Find where the given text appears and provide that cell's center as [x, y] coordinate. 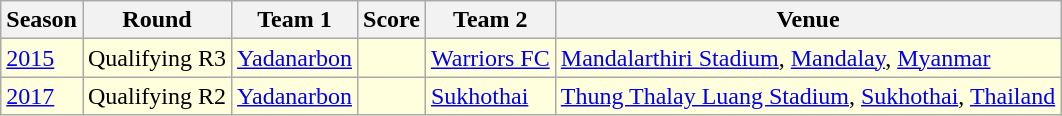
Sukhothai [490, 96]
Qualifying R2 [156, 96]
Qualifying R3 [156, 58]
2017 [42, 96]
Round [156, 20]
Venue [808, 20]
2015 [42, 58]
Mandalarthiri Stadium, Mandalay, Myanmar [808, 58]
Season [42, 20]
Team 2 [490, 20]
Score [392, 20]
Thung Thalay Luang Stadium, Sukhothai, Thailand [808, 96]
Team 1 [295, 20]
Warriors FC [490, 58]
